Return [x, y] of the center of cell containing provided text 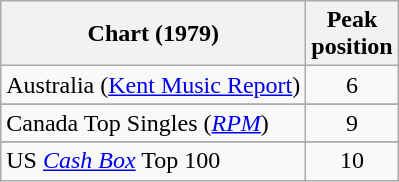
9 [352, 123]
Chart (1979) [154, 34]
Canada Top Singles (RPM) [154, 123]
US Cash Box Top 100 [154, 161]
Australia (Kent Music Report) [154, 85]
6 [352, 85]
10 [352, 161]
Peakposition [352, 34]
